Locate the cell with the specified text and output its [X, Y] center coordinate. 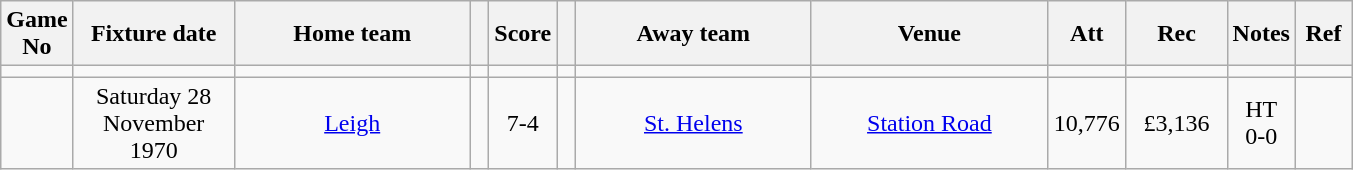
Leigh [352, 123]
Station Road [929, 123]
St. Helens [693, 123]
Att [1086, 34]
HT 0-0 [1261, 123]
Ref [1323, 34]
Rec [1176, 34]
£3,136 [1176, 123]
Home team [352, 34]
7-4 [523, 123]
Venue [929, 34]
Fixture date [154, 34]
Notes [1261, 34]
Saturday 28 November 1970 [154, 123]
10,776 [1086, 123]
Game No [37, 34]
Away team [693, 34]
Score [523, 34]
